Provide the (X, Y) coordinate of the cell's center where the given text is located.  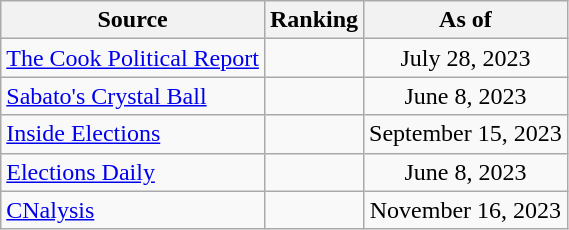
The Cook Political Report (133, 58)
Sabato's Crystal Ball (133, 96)
Source (133, 20)
Ranking (314, 20)
September 15, 2023 (466, 134)
July 28, 2023 (466, 58)
Inside Elections (133, 134)
November 16, 2023 (466, 210)
CNalysis (133, 210)
As of (466, 20)
Elections Daily (133, 172)
